Locate the cell with the specified text and output its [X, Y] center coordinate. 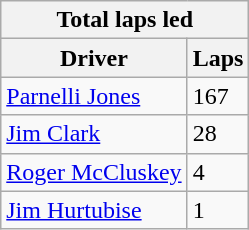
167 [218, 96]
Parnelli Jones [94, 96]
Driver [94, 58]
Roger McCluskey [94, 172]
Jim Clark [94, 134]
Laps [218, 58]
Jim Hurtubise [94, 210]
28 [218, 134]
Total laps led [125, 20]
1 [218, 210]
4 [218, 172]
